Pinpoint the cell where the given text exists, returning its (x, y) midpoint coordinate. 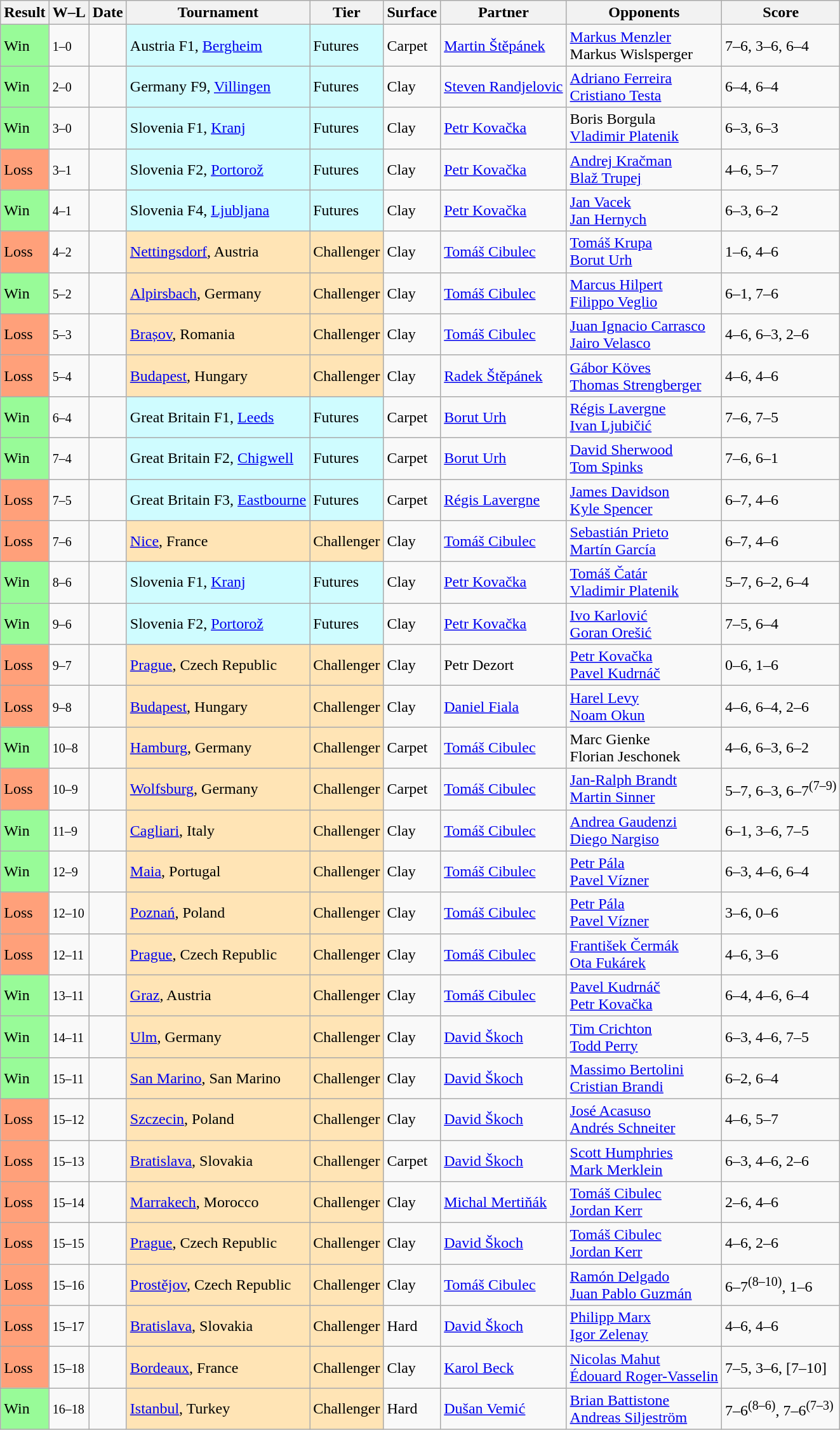
Score (781, 13)
4–1 (69, 211)
5–4 (69, 376)
Great Britain F3, Eastbourne (218, 499)
Brian Battistone Andreas Siljeström (644, 1408)
10–8 (69, 748)
15–17 (69, 1326)
4–6, 6–3, 6–2 (781, 748)
8–6 (69, 583)
Ramón Delgado Juan Pablo Guzmán (644, 1285)
12–11 (69, 954)
6–3, 4–6, 7–5 (781, 1036)
Andrea Gaudenzi Diego Nargiso (644, 831)
10–9 (69, 789)
Petr Kovačka Pavel Kudrnáč (644, 665)
Brașov, Romania (218, 334)
Adriano Ferreira Cristiano Testa (644, 86)
Régis Lavergne (503, 499)
5–7, 6–3, 6–7(7–9) (781, 789)
Michal Mertiňák (503, 1203)
15–16 (69, 1285)
David Sherwood Tom Spinks (644, 458)
1–6, 4–6 (781, 251)
Date (108, 13)
Nicolas Mahut Édouard Roger-Vasselin (644, 1368)
6–1, 3–6, 7–5 (781, 831)
7–6 (69, 541)
Juan Ignacio Carrasco Jairo Velasco (644, 334)
Marrakech, Morocco (218, 1203)
Austria F1, Bergheim (218, 46)
Tim Crichton Todd Perry (644, 1036)
Wolfsburg, Germany (218, 789)
Maia, Portugal (218, 871)
Massimo Bertolini Cristian Brandi (644, 1078)
2–6, 4–6 (781, 1203)
Scott Humphries Mark Merklein (644, 1161)
11–9 (69, 831)
Hamburg, Germany (218, 748)
7–6, 6–1 (781, 458)
Prostějov, Czech Republic (218, 1285)
Ulm, Germany (218, 1036)
Nice, France (218, 541)
Martin Štěpánek (503, 46)
Istanbul, Turkey (218, 1408)
6–4 (69, 417)
5–7, 6–2, 6–4 (781, 583)
12–10 (69, 913)
Boris Borgula Vladimir Platenik (644, 128)
0–6, 1–6 (781, 665)
13–11 (69, 996)
Dušan Vemić (503, 1408)
15–14 (69, 1203)
6–7(8–10), 1–6 (781, 1285)
16–18 (69, 1408)
Tomáš Čatár Vladimir Platenik (644, 583)
12–9 (69, 871)
Harel Levy Noam Okun (644, 706)
Karol Beck (503, 1368)
Tier (347, 13)
6–3, 6–3 (781, 128)
Régis Lavergne Ivan Ljubičić (644, 417)
15–15 (69, 1243)
Germany F9, Villingen (218, 86)
3–6, 0–6 (781, 913)
Philipp Marx Igor Zelenay (644, 1326)
Surface (412, 13)
W–L (69, 13)
Great Britain F1, Leeds (218, 417)
15–18 (69, 1368)
6–3, 6–2 (781, 211)
5–2 (69, 293)
3–0 (69, 128)
15–13 (69, 1161)
14–11 (69, 1036)
6–4, 6–4 (781, 86)
7–6, 7–5 (781, 417)
Gábor Köves Thomas Strengberger (644, 376)
7–4 (69, 458)
Cagliari, Italy (218, 831)
Ivo Karlović Goran Orešić (644, 624)
7–5, 3–6, [7–10] (781, 1368)
7–6, 3–6, 6–4 (781, 46)
Result (25, 13)
Poznań, Poland (218, 913)
2–0 (69, 86)
Andrej Kračman Blaž Trupej (644, 169)
Steven Randjelovic (503, 86)
1–0 (69, 46)
Bordeaux, France (218, 1368)
Alpirsbach, Germany (218, 293)
Partner (503, 13)
6–3, 4–6, 6–4 (781, 871)
7–5 (69, 499)
Jan Vacek Jan Hernych (644, 211)
Szczecin, Poland (218, 1119)
9–8 (69, 706)
Marc Gienke Florian Jeschonek (644, 748)
Markus Menzler Markus Wislsperger (644, 46)
5–3 (69, 334)
4–6, 3–6 (781, 954)
Jan-Ralph Brandt Martin Sinner (644, 789)
Nettingsdorf, Austria (218, 251)
6–1, 7–6 (781, 293)
Daniel Fiala (503, 706)
4–6, 2–6 (781, 1243)
7–5, 6–4 (781, 624)
Petr Dezort (503, 665)
Radek Štěpánek (503, 376)
6–3, 4–6, 2–6 (781, 1161)
Tournament (218, 13)
9–6 (69, 624)
4–2 (69, 251)
Tomáš Krupa Borut Urh (644, 251)
San Marino, San Marino (218, 1078)
Graz, Austria (218, 996)
František Čermák Ota Fukárek (644, 954)
Marcus Hilpert Filippo Veglio (644, 293)
James Davidson Kyle Spencer (644, 499)
4–6, 6–3, 2–6 (781, 334)
Sebastián Prieto Martín García (644, 541)
José Acasuso Andrés Schneiter (644, 1119)
4–6, 6–4, 2–6 (781, 706)
3–1 (69, 169)
Slovenia F4, Ljubljana (218, 211)
9–7 (69, 665)
6–4, 4–6, 6–4 (781, 996)
15–12 (69, 1119)
Opponents (644, 13)
Great Britain F2, Chigwell (218, 458)
7–6(8–6), 7–6(7–3) (781, 1408)
Pavel Kudrnáč Petr Kovačka (644, 996)
6–2, 6–4 (781, 1078)
15–11 (69, 1078)
